Search for the cell housing the specified text and yield its [X, Y] center coordinate. 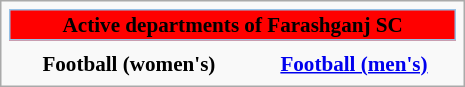
Football (men's) [354, 63]
Football (women's) [129, 63]
Active departments of Farashganj SC [232, 25]
